Extract the [X, Y] coordinate from the center of the cell holding the provided text.  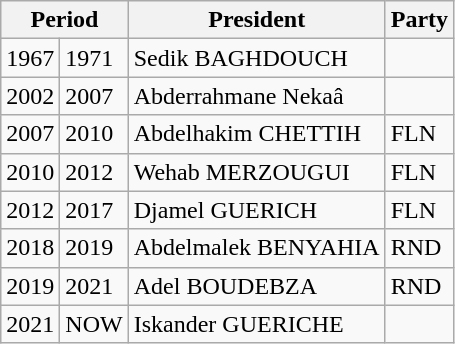
2017 [94, 210]
President [256, 20]
Djamel GUERICH [256, 210]
NOW [94, 324]
2002 [30, 96]
1967 [30, 58]
Abdelmalek BENYAHIA [256, 248]
Party [419, 20]
1971 [94, 58]
Adel BOUDEBZA [256, 286]
Abdelhakim CHETTIH [256, 134]
Sedik BAGHDOUCH [256, 58]
Abderrahmane Nekaâ [256, 96]
2018 [30, 248]
Period [64, 20]
Iskander GUERICHE [256, 324]
Wehab MERZOUGUI [256, 172]
